Output the (x, y) coordinate of the center of the cell containing the given text.  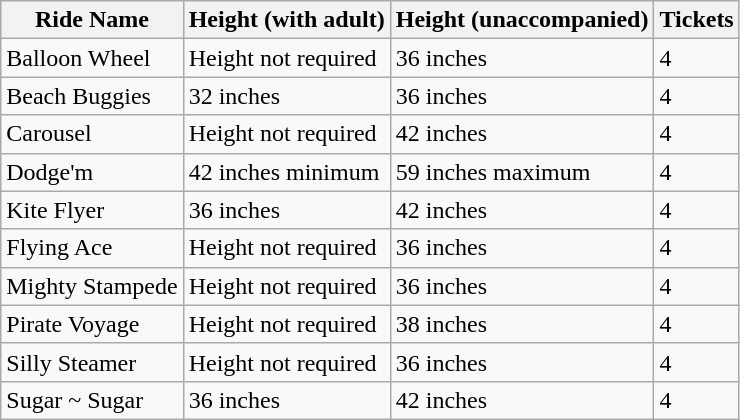
38 inches (522, 324)
Carousel (92, 134)
59 inches maximum (522, 172)
Ride Name (92, 20)
Sugar ~ Sugar (92, 400)
Dodge'm (92, 172)
Balloon Wheel (92, 58)
Pirate Voyage (92, 324)
Tickets (696, 20)
Kite Flyer (92, 210)
Height (with adult) (286, 20)
Mighty Stampede (92, 286)
Flying Ace (92, 248)
Beach Buggies (92, 96)
Height (unaccompanied) (522, 20)
Silly Steamer (92, 362)
42 inches minimum (286, 172)
32 inches (286, 96)
